Return (x, y) of the center of cell containing provided text 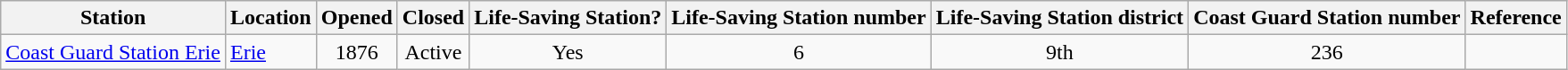
1876 (357, 52)
Yes (568, 52)
Coast Guard Station Erie (113, 52)
Station (113, 18)
6 (799, 52)
Life-Saving Station district (1059, 18)
Opened (357, 18)
Life-Saving Station? (568, 18)
9th (1059, 52)
Erie (270, 52)
Active (433, 52)
Life-Saving Station number (799, 18)
Reference (1515, 18)
Coast Guard Station number (1327, 18)
236 (1327, 52)
Location (270, 18)
Closed (433, 18)
